Extract the (X, Y) coordinate from the center of the cell holding the provided text.  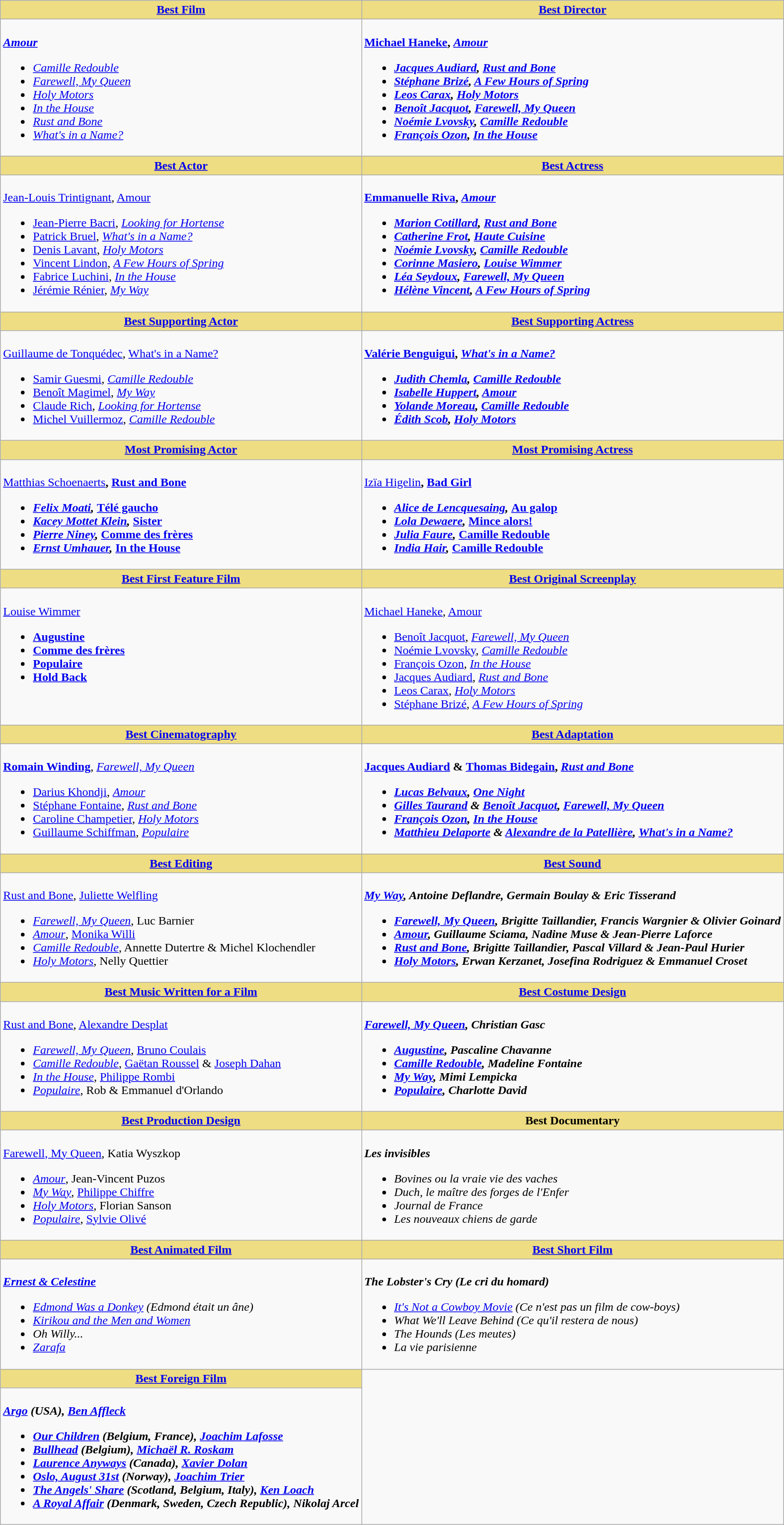
Best First Feature Film (181, 579)
Best Original Screenplay (572, 579)
Best Supporting Actor (181, 321)
Best Animated Film (181, 1250)
Best Documentary (572, 1121)
Best Actor (181, 166)
AmourCamille RedoubleFarewell, My QueenHoly MotorsIn the HouseRust and BoneWhat's in a Name? (181, 87)
Les invisiblesBovines ou la vraie vie des vachesDuch, le maître des forges de l'EnferJournal de FranceLes nouveaux chiens de garde (572, 1185)
Farewell, My Queen, Christian GascAugustine, Pascaline ChavanneCamille Redouble, Madeline FontaineMy Way, Mimi LempickaPopulaire, Charlotte David (572, 1057)
Romain Winding, Farewell, My QueenDarius Khondji, AmourStéphane Fontaine, Rust and BoneCaroline Champetier, Holy MotorsGuillaume Schiffman, Populaire (181, 798)
Best Actress (572, 166)
Best Editing (181, 863)
Farewell, My Queen, Katia WyszkopAmour, Jean-Vincent PuzosMy Way, Philippe ChiffreHoly Motors, Florian SansonPopulaire, Sylvie Olivé (181, 1185)
Best Music Written for a Film (181, 992)
Most Promising Actress (572, 450)
Most Promising Actor (181, 450)
Best Sound (572, 863)
Best Foreign Film (181, 1378)
Izïa Higelin, Bad GirlAlice de Lencquesaing, Au galopLola Dewaere, Mince alors!Julia Faure, Camille RedoubleIndia Hair, Camille Redouble (572, 514)
Best Supporting Actress (572, 321)
Best Short Film (572, 1250)
Best Film (181, 10)
Best Cinematography (181, 734)
Ernest & CelestineEdmond Was a Donkey (Edmond était un âne)Kirikou and the Men and WomenOh Willy...Zarafa (181, 1314)
Best Adaptation (572, 734)
Best Production Design (181, 1121)
Best Costume Design (572, 992)
Best Director (572, 10)
Valérie Benguigui, What's in a Name?Judith Chemla, Camille RedoubleIsabelle Huppert, AmourYolande Moreau, Camille RedoubleÉdith Scob, Holy Motors (572, 386)
Louise WimmerAugustineComme des frèresPopulaireHold Back (181, 656)
Matthias Schoenaerts, Rust and BoneFelix Moati, Télé gauchoKacey Mottet Klein, SisterPierre Niney, Comme des frèresErnst Umhauer, In the House (181, 514)
